Find where the given text appears and provide that cell's center as (x, y) coordinate. 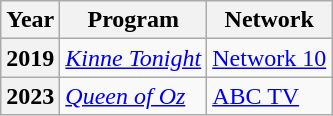
Year (30, 20)
2023 (30, 96)
2019 (30, 58)
ABC TV (270, 96)
Kinne Tonight (134, 58)
Queen of Oz (134, 96)
Network (270, 20)
Program (134, 20)
Network 10 (270, 58)
